Pinpoint the cell where the given text exists, returning its (x, y) midpoint coordinate. 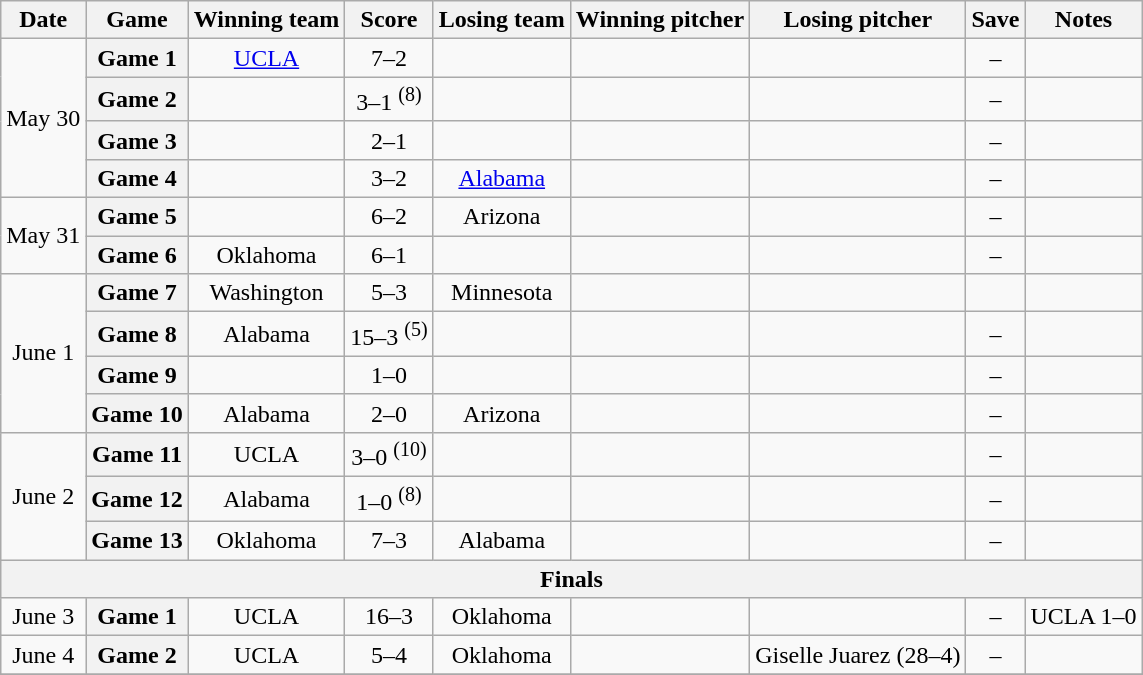
UCLA 1–0 (1084, 617)
1–0 (389, 375)
3–0 (10) (389, 454)
Game 11 (137, 454)
Finals (572, 579)
Game 7 (137, 293)
5–4 (389, 655)
June 3 (44, 617)
7–3 (389, 541)
Game 5 (137, 217)
Game 10 (137, 413)
Game (137, 20)
1–0 (8) (389, 500)
16–3 (389, 617)
Game 6 (137, 255)
Game 8 (137, 334)
Game 13 (137, 541)
7–2 (389, 58)
5–3 (389, 293)
2–1 (389, 140)
Save (996, 20)
Game 3 (137, 140)
Date (44, 20)
2–0 (389, 413)
May 30 (44, 118)
May 31 (44, 236)
Minnesota (502, 293)
Game 9 (137, 375)
6–2 (389, 217)
Giselle Juarez (28–4) (858, 655)
Losing team (502, 20)
June 2 (44, 496)
Losing pitcher (858, 20)
Winning team (266, 20)
3–1 (8) (389, 100)
Score (389, 20)
Game 4 (137, 178)
3–2 (389, 178)
Winning pitcher (660, 20)
6–1 (389, 255)
Game 12 (137, 500)
June 4 (44, 655)
June 1 (44, 354)
Washington (266, 293)
15–3 (5) (389, 334)
Notes (1084, 20)
